For the text-containing cell, return its midpoint in (X, Y) coordinate format. 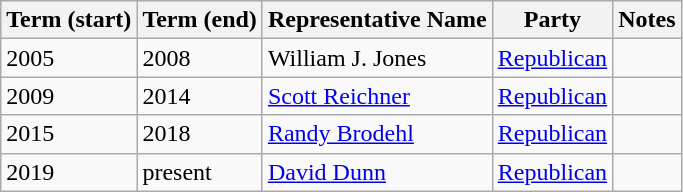
Randy Brodehl (377, 134)
2008 (200, 58)
Scott Reichner (377, 96)
2019 (69, 172)
Notes (647, 20)
2005 (69, 58)
Term (start) (69, 20)
2014 (200, 96)
Representative Name (377, 20)
2018 (200, 134)
Party (552, 20)
2015 (69, 134)
William J. Jones (377, 58)
present (200, 172)
David Dunn (377, 172)
2009 (69, 96)
Term (end) (200, 20)
